Extract the [x, y] coordinate from the center of the cell holding the provided text.  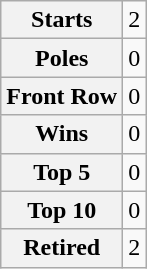
Top 10 [62, 210]
Retired [62, 248]
Wins [62, 134]
Starts [62, 20]
Front Row [62, 96]
Top 5 [62, 172]
Poles [62, 58]
